Extract the (x, y) coordinate from the center of the cell holding the provided text.  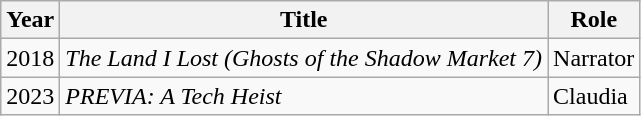
The Land I Lost (Ghosts of the Shadow Market 7) (304, 58)
Year (30, 20)
Title (304, 20)
2018 (30, 58)
Role (594, 20)
PREVIA: A Tech Heist (304, 96)
2023 (30, 96)
Claudia (594, 96)
Narrator (594, 58)
